Provide the [X, Y] coordinate of the cell's center where the given text is located.  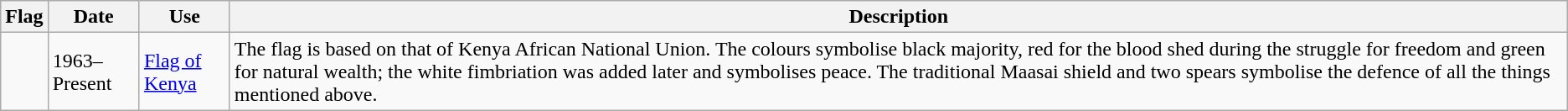
Use [184, 17]
Description [898, 17]
Flag of Kenya [184, 71]
Date [94, 17]
Flag [24, 17]
1963–Present [94, 71]
